Extract the [x, y] coordinate from the center of the cell holding the provided text.  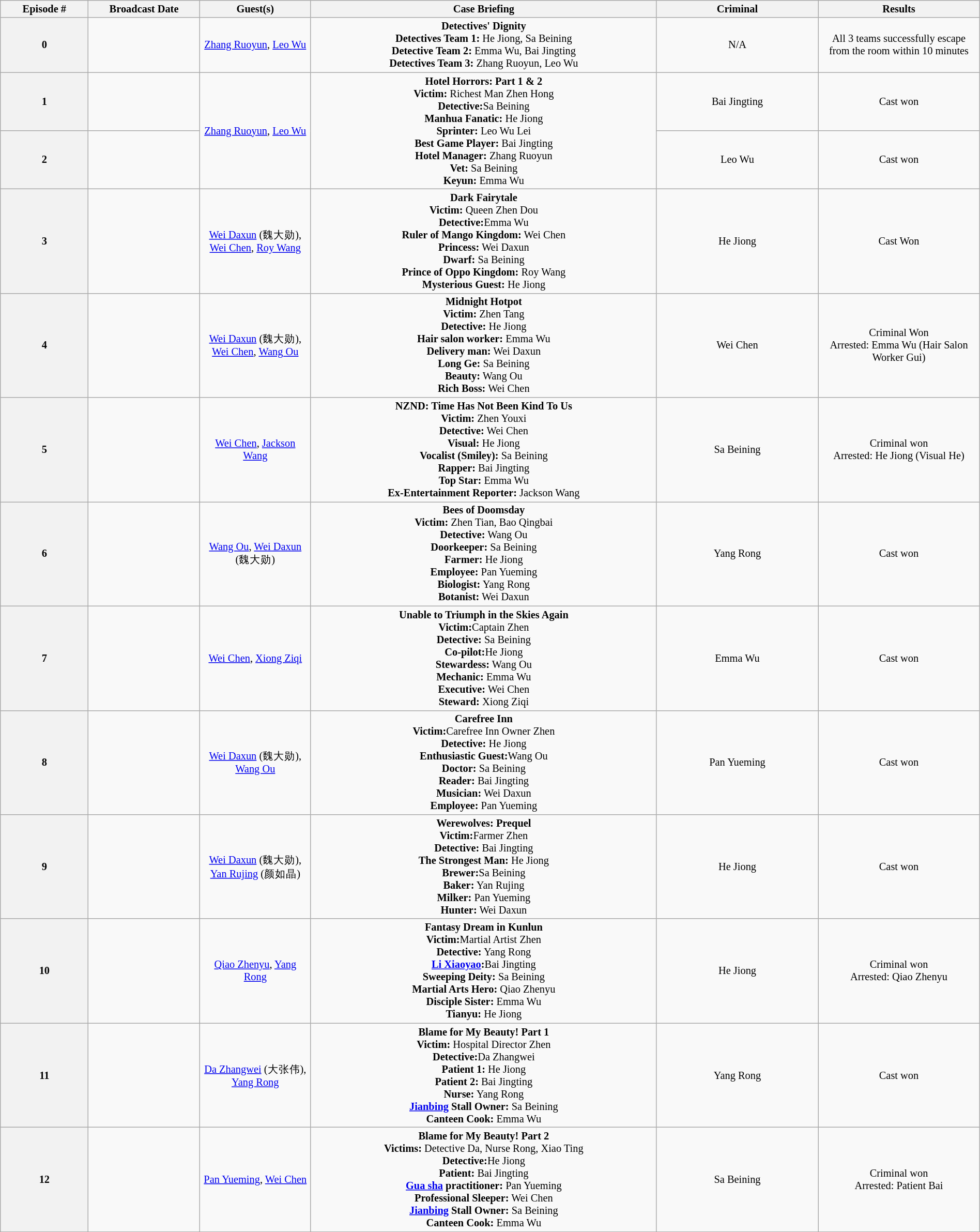
Da Zhangwei (大张伟), Yang Rong [255, 1075]
Emma Wu [737, 658]
3 [44, 241]
Pan Yueming [737, 763]
8 [44, 763]
Wei Daxun (魏大勋), Wei Chen, Wang Ou [255, 345]
Wei Chen, Xiong Ziqi [255, 658]
Guest(s) [255, 9]
Criminal [737, 9]
Pan Yueming, Wei Chen [255, 1179]
10 [44, 971]
Wei Daxun (魏大勋), Wang Ou [255, 763]
9 [44, 866]
Results [899, 9]
0 [44, 45]
Broadcast Date [144, 9]
Criminal wonArrested: Patient Bai [899, 1179]
12 [44, 1179]
6 [44, 554]
Qiao Zhenyu, Yang Rong [255, 971]
Wei Chen, Jackson Wang [255, 450]
All 3 teams successfully escape from the room within 10 minutes [899, 45]
Criminal wonArrested: Qiao Zhenyu [899, 971]
Wei Daxun (魏大勋), Wei Chen, Roy Wang [255, 241]
N/A [737, 45]
2 [44, 159]
Bai Jingting [737, 101]
Wei Daxun (魏大勋), Yan Rujing (颜如晶) [255, 866]
4 [44, 345]
1 [44, 101]
Criminal wonArrested: He Jiong (Visual He) [899, 450]
Episode # [44, 9]
Criminal WonArrested: Emma Wu (Hair Salon Worker Gui) [899, 345]
Detectives' DignityDetectives Team 1: He Jiong, Sa BeiningDetective Team 2: Emma Wu, Bai JingtingDetectives Team 3: Zhang Ruoyun, Leo Wu [484, 45]
Wang Ou, Wei Daxun (魏大勋) [255, 554]
Case Briefing [484, 9]
7 [44, 658]
11 [44, 1075]
Leo Wu [737, 159]
Wei Chen [737, 345]
5 [44, 450]
Cast Won [899, 241]
